Scan for the cell matching the given text and deliver its (X, Y) coordinate at center. 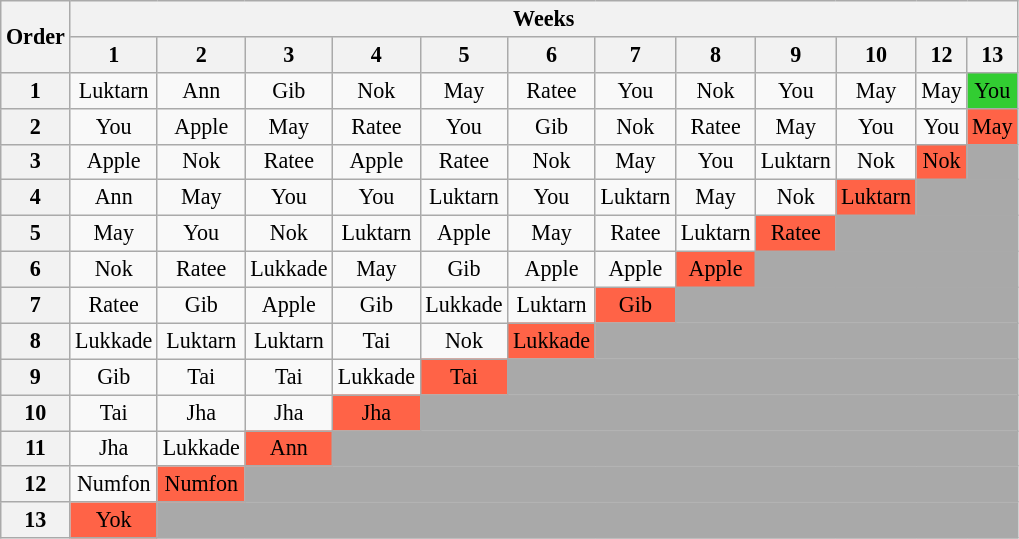
Order (36, 36)
Weeks (544, 18)
11 (36, 448)
Yok (114, 520)
